Determine the (X, Y) coordinate at the center of the cell enclosing the given text.  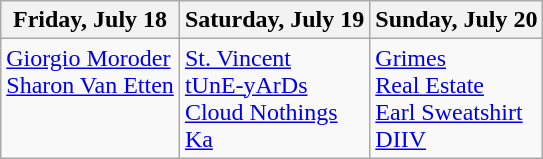
Friday, July 18 (90, 20)
Saturday, July 19 (274, 20)
Giorgio MoroderSharon Van Etten (90, 98)
Sunday, July 20 (456, 20)
GrimesReal EstateEarl SweatshirtDIIV (456, 98)
St. VincenttUnE-yArDsCloud NothingsKa (274, 98)
